Output the [X, Y] coordinate of the center of the cell containing the given text.  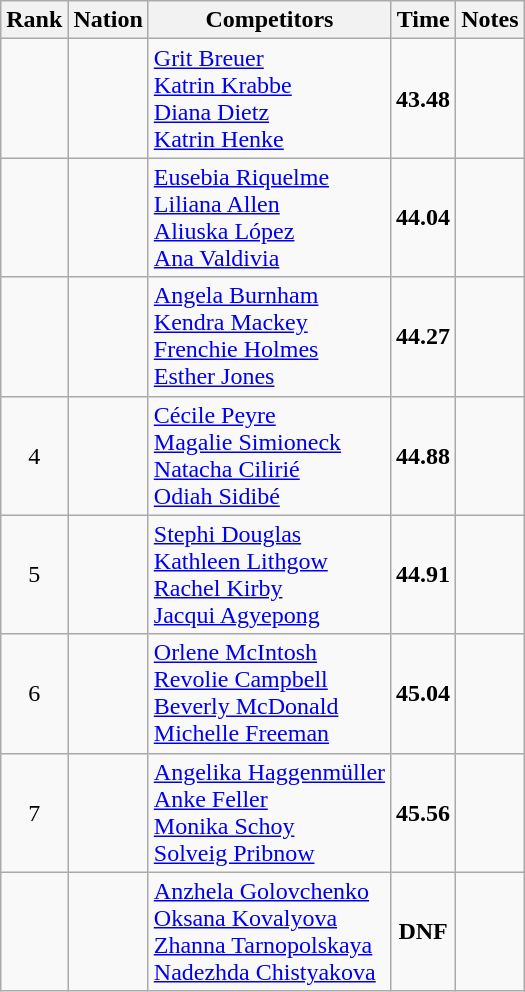
44.88 [424, 456]
Angelika HaggenmüllerAnke FellerMonika SchoySolveig Pribnow [269, 812]
Angela BurnhamKendra MackeyFrenchie HolmesEsther Jones [269, 336]
Nation [108, 20]
Cécile PeyreMagalie SimioneckNatacha CiliriéOdiah Sidibé [269, 456]
45.04 [424, 694]
Grit BreuerKatrin KrabbeDiana DietzKatrin Henke [269, 98]
43.48 [424, 98]
Eusebia RiquelmeLiliana AllenAliuska LópezAna Valdivia [269, 218]
44.04 [424, 218]
Competitors [269, 20]
Stephi DouglasKathleen LithgowRachel KirbyJacqui Agyepong [269, 574]
44.27 [424, 336]
Orlene McIntoshRevolie CampbellBeverly McDonaldMichelle Freeman [269, 694]
4 [34, 456]
Anzhela GolovchenkoOksana KovalyovaZhanna TarnopolskayaNadezhda Chistyakova [269, 932]
Rank [34, 20]
7 [34, 812]
Notes [490, 20]
5 [34, 574]
Time [424, 20]
44.91 [424, 574]
45.56 [424, 812]
6 [34, 694]
DNF [424, 932]
